Locate the cell with the specified text and output its [X, Y] center coordinate. 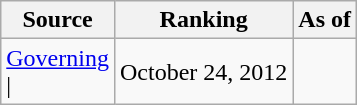
Source [58, 20]
As of [325, 20]
Ranking [203, 20]
Governing| [58, 72]
October 24, 2012 [203, 72]
